For the text-containing cell, return its midpoint in (x, y) coordinate format. 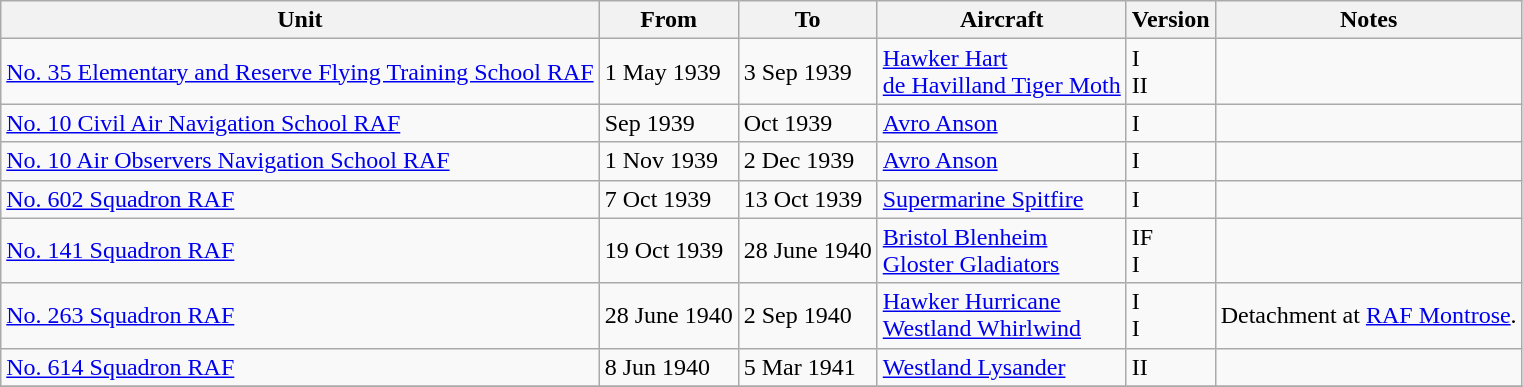
2 Dec 1939 (808, 161)
Hawker HurricaneWestland Whirlwind (1002, 316)
Version (1170, 20)
1 Nov 1939 (668, 161)
3 Sep 1939 (808, 72)
Aircraft (1002, 20)
13 Oct 1939 (808, 199)
No. 614 Squadron RAF (300, 367)
Supermarine Spitfire (1002, 199)
Notes (1368, 20)
5 Mar 1941 (808, 367)
No. 602 Squadron RAF (300, 199)
No. 10 Civil Air Navigation School RAF (300, 123)
19 Oct 1939 (668, 250)
Bristol BlenheimGloster Gladiators (1002, 250)
No. 263 Squadron RAF (300, 316)
8 Jun 1940 (668, 367)
IFI (1170, 250)
To (808, 20)
From (668, 20)
No. 141 Squadron RAF (300, 250)
Oct 1939 (808, 123)
Unit (300, 20)
No. 35 Elementary and Reserve Flying Training School RAF (300, 72)
1 May 1939 (668, 72)
Detachment at RAF Montrose. (1368, 316)
Hawker Hartde Havilland Tiger Moth (1002, 72)
Sep 1939 (668, 123)
III (1170, 72)
7 Oct 1939 (668, 199)
Westland Lysander (1002, 367)
2 Sep 1940 (808, 316)
No. 10 Air Observers Navigation School RAF (300, 161)
